From the cell containing the given text, extract its center point as [x, y] coordinate. 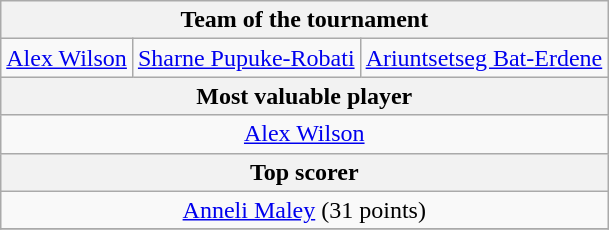
Team of the tournament [304, 20]
Ariuntsetseg Bat-Erdene [484, 58]
Anneli Maley (31 points) [304, 210]
Most valuable player [304, 96]
Sharne Pupuke-Robati [246, 58]
Top scorer [304, 172]
